For the text-containing cell, return its midpoint in (X, Y) coordinate format. 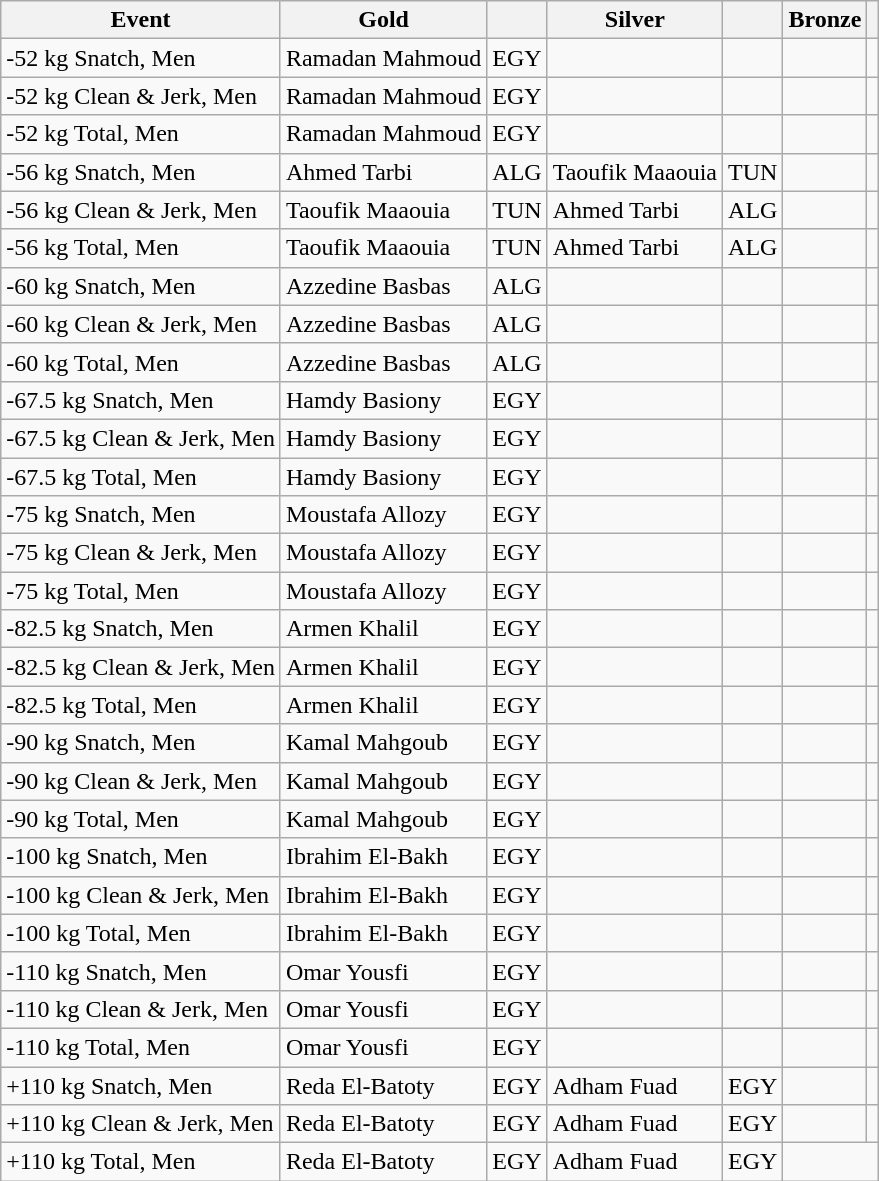
-82.5 kg Clean & Jerk, Men (141, 667)
-56 kg Snatch, Men (141, 172)
-100 kg Total, Men (141, 933)
-100 kg Snatch, Men (141, 857)
+110 kg Total, Men (141, 1162)
-90 kg Snatch, Men (141, 743)
-56 kg Total, Men (141, 248)
-56 kg Clean & Jerk, Men (141, 210)
+110 kg Snatch, Men (141, 1085)
Gold (383, 20)
-100 kg Clean & Jerk, Men (141, 895)
-82.5 kg Total, Men (141, 705)
-75 kg Snatch, Men (141, 515)
-82.5 kg Snatch, Men (141, 629)
+110 kg Clean & Jerk, Men (141, 1124)
-67.5 kg Total, Men (141, 477)
-52 kg Snatch, Men (141, 58)
-90 kg Total, Men (141, 819)
Event (141, 20)
-67.5 kg Snatch, Men (141, 400)
-52 kg Total, Men (141, 134)
-110 kg Snatch, Men (141, 971)
-67.5 kg Clean & Jerk, Men (141, 438)
-60 kg Clean & Jerk, Men (141, 324)
-60 kg Total, Men (141, 362)
-75 kg Clean & Jerk, Men (141, 553)
-60 kg Snatch, Men (141, 286)
-110 kg Clean & Jerk, Men (141, 1009)
Silver (634, 20)
-52 kg Clean & Jerk, Men (141, 96)
Bronze (825, 20)
-75 kg Total, Men (141, 591)
-110 kg Total, Men (141, 1047)
-90 kg Clean & Jerk, Men (141, 781)
